Return (X, Y) of the center of cell containing provided text 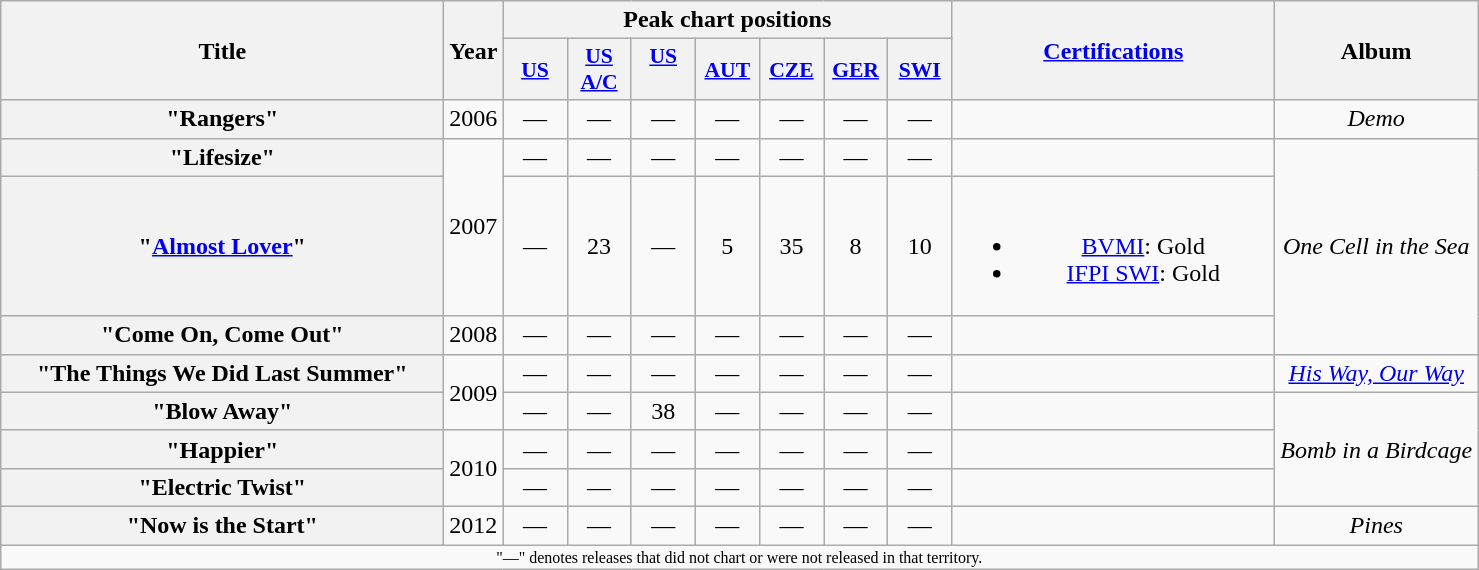
Title (222, 50)
Pines (1376, 525)
Demo (1376, 119)
One Cell in the Sea (1376, 246)
10 (920, 246)
"Lifesize" (222, 157)
"Happier" (222, 449)
"Now is the Start" (222, 525)
2008 (474, 335)
"—" denotes releases that did not chart or were not released in that territory. (740, 556)
35 (791, 246)
2006 (474, 119)
"Rangers" (222, 119)
38 (663, 411)
Year (474, 50)
CZE (791, 70)
BVMI: GoldIFPI SWI: Gold (1114, 246)
23 (599, 246)
2010 (474, 468)
"Blow Away" (222, 411)
2012 (474, 525)
"Come On, Come Out" (222, 335)
5 (727, 246)
2009 (474, 392)
"Electric Twist" (222, 487)
2007 (474, 227)
USA/C (599, 70)
His Way, Our Way (1376, 373)
Certifications (1114, 50)
"The Things We Did Last Summer" (222, 373)
Bomb in a Birdcage (1376, 449)
8 (856, 246)
SWI (920, 70)
GER (856, 70)
Album (1376, 50)
"Almost Lover" (222, 246)
AUT (727, 70)
Peak chart positions (728, 20)
